Return the (X, Y) coordinate for the center point of the cell that contains the specified text.  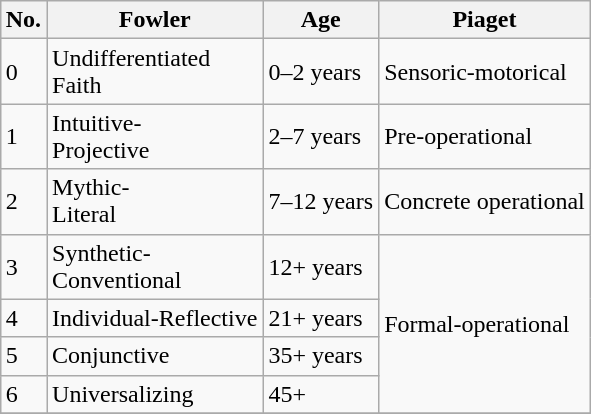
12+ years (321, 266)
Concrete operational (485, 202)
UndifferentiatedFaith (155, 72)
2 (23, 202)
Formal-operational (485, 324)
Pre-operational (485, 136)
Conjunctive (155, 356)
35+ years (321, 356)
No. (23, 20)
Sensoric-motorical (485, 72)
Fowler (155, 20)
0–2 years (321, 72)
21+ years (321, 318)
5 (23, 356)
Age (321, 20)
Individual-Reflective (155, 318)
7–12 years (321, 202)
45+ (321, 394)
Synthetic-Conventional (155, 266)
Intuitive-Projective (155, 136)
Mythic-Literal (155, 202)
Piaget (485, 20)
1 (23, 136)
2–7 years (321, 136)
Universalizing (155, 394)
3 (23, 266)
0 (23, 72)
6 (23, 394)
4 (23, 318)
